Capture the cell that displays the provided text and extract its (X, Y) central coordinate. 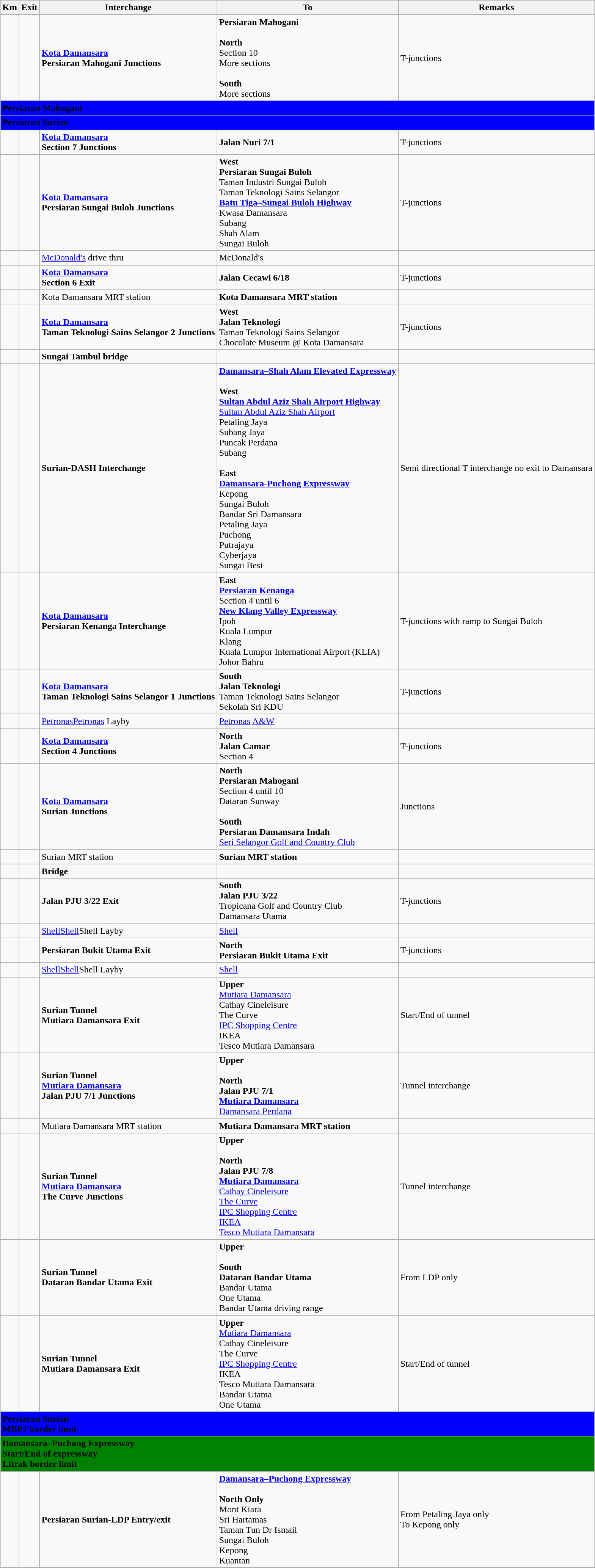
NorthJalan CamarSection 4 (308, 746)
To (308, 8)
Remarks (496, 8)
WestJalan TeknologiTaman Teknologi Sains SelangorChocolate Museum @ Kota Damansara (308, 327)
SouthJalan PJU 3/22Tropicana Golf and Country ClubDamansara Utama (308, 901)
From LDP only (496, 1277)
UpperNorthJalan PJU 7/1Mutiara DamansaraDamansara Perdana (308, 1086)
UpperSouthDataran Bandar UtamaBandar UtamaOne Utama Bandar Utama driving range (308, 1277)
Persiaran Surian-LDP Entry/exit (128, 1519)
UpperMutiara DamansaraCathay CineleisureThe CurveIPC Shopping CentreIKEATesco Mutiara Damansara (308, 1015)
Km (10, 8)
Kota DamansaraPersiaran Sungai Buloh Junctions (128, 202)
Jalan Nuri 7/1 (308, 142)
Kota DamansaraTaman Teknologi Sains Selangor 1 Junctions (128, 691)
Sungai Tambul bridge (128, 356)
Persiaran SurianMBPJ border limit (297, 1424)
Persiaran Mahogani (297, 108)
Surian TunnelDataran Bandar Utama Exit (128, 1277)
Kota DamansaraSection 7 Junctions (128, 142)
Persiaran Surian (297, 122)
Damansara–Puchong ExpresswayNorth Only Mont Kiara Sri Hartamas Taman Tun Dr Ismail Sungai Buloh Kepong Kuantan (308, 1519)
Surian TunnelMutiara DamansaraThe Curve Junctions (128, 1186)
UpperNorthJalan PJU 7/8Mutiara DamansaraCathay CineleisureThe Curve IPC Shopping CentreIKEATesco Mutiara Damansara (308, 1186)
From Petaling Jaya onlyTo Kepong only (496, 1519)
EastPersiaran KenangaSection 4 until 6 New Klang Valley Expressway Ipoh Kuala Lumpur Klang Kuala Lumpur International Airport (KLIA) Johor Bahru (308, 621)
Interchange (128, 8)
Petronas A&W (308, 721)
Exit (29, 8)
Bridge (128, 871)
Junctions (496, 807)
UpperMutiara DamansaraCathay CineleisureThe Curve IPC Shopping CentreIKEATesco Mutiara DamansaraBandar UtamaOne Utama (308, 1364)
Jalan PJU 3/22 Exit (128, 901)
Surian TunnelMutiara DamansaraJalan PJU 7/1 Junctions (128, 1086)
Kota DamansaraTaman Teknologi Sains Selangor 2 Junctions (128, 327)
NorthPersiaran Bukit Utama Exit (308, 950)
Persiaran MahoganiNorthSection 10More sectionsSouthMore sections (308, 58)
Jalan Cecawi 6/18 (308, 278)
Kota DamansaraSection 4 Junctions (128, 746)
Kota DamansaraSection 6 Exit (128, 278)
T-junctions with ramp to Sungai Buloh (496, 621)
Kota DamansaraPersiaran Mahogani Junctions (128, 58)
McDonald's (308, 258)
PetronasPetronas Layby (128, 721)
NorthPersiaran MahoganiSection 4 until 10Dataran SunwaySouthPersiaran Damansara IndahSeri Selangor Golf and Country Club (308, 807)
Persiaran Bukit Utama Exit (128, 950)
Kota DamansaraPersiaran Kenanga Interchange (128, 621)
McDonald's drive thru (128, 258)
Surian-DASH Interchange (128, 468)
Kota DamansaraSurian Junctions (128, 807)
Damansara–Puchong ExpresswayStart/End of expresswayLitrak border limit (297, 1454)
Semi directional T interchange no exit to Damansara (496, 468)
SouthJalan TeknologiTaman Teknologi Sains SelangorSekolah Sri KDU (308, 691)
